Extract the [x, y] coordinate from the center of the cell holding the provided text.  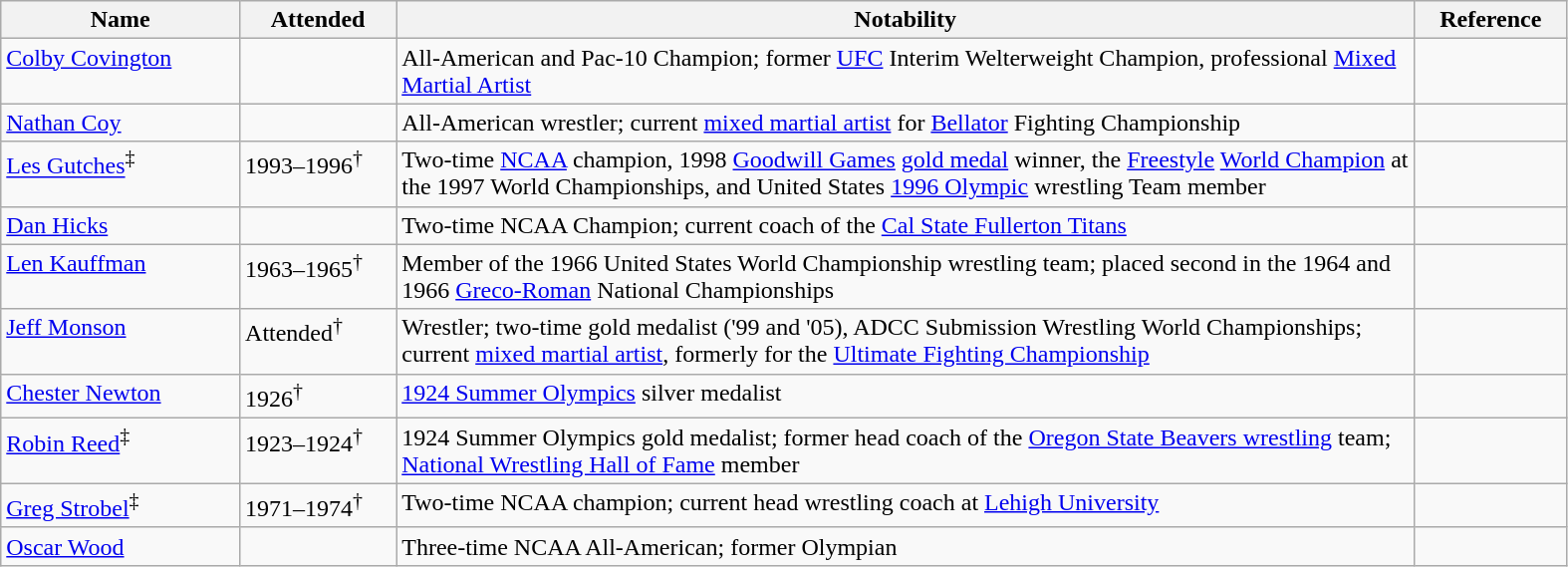
Les Gutches‡ [121, 173]
Chester Newton [121, 397]
Jeff Monson [121, 341]
Attended† [319, 341]
Three-time NCAA All-American; former Olympian [906, 546]
Greg Strobel‡ [121, 506]
All-American and Pac-10 Champion; former UFC Interim Welterweight Champion, professional Mixed Martial Artist [906, 72]
All-American wrestler; current mixed martial artist for Bellator Fighting Championship [906, 123]
Notability [906, 20]
Two-time NCAA champion; current head wrestling coach at Lehigh University [906, 506]
Name [121, 20]
Reference [1490, 20]
Member of the 1966 United States World Championship wrestling team; placed second in the 1964 and 1966 Greco-Roman National Championships [906, 277]
Dan Hicks [121, 225]
1924 Summer Olympics silver medalist [906, 397]
Robin Reed‡ [121, 450]
1963–1965† [319, 277]
1926† [319, 397]
Oscar Wood [121, 546]
Colby Covington [121, 72]
1971–1974† [319, 506]
1924 Summer Olympics gold medalist; former head coach of the Oregon State Beavers wrestling team; National Wrestling Hall of Fame member [906, 450]
Nathan Coy [121, 123]
1993–1996† [319, 173]
1923–1924† [319, 450]
Attended [319, 20]
Two-time NCAA Champion; current coach of the Cal State Fullerton Titans [906, 225]
Len Kauffman [121, 277]
